Return (X, Y) of the center of cell containing provided text 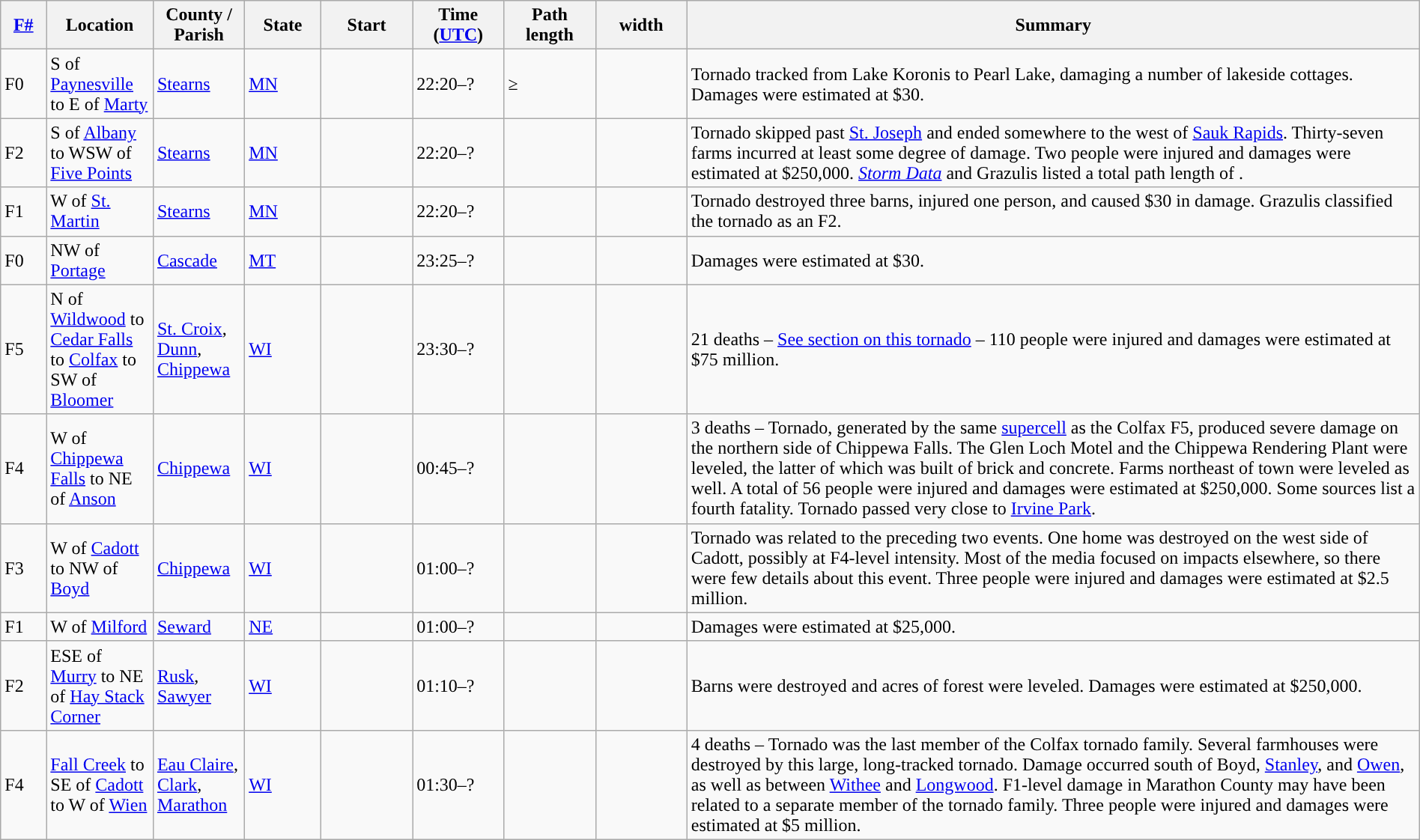
01:10–? (458, 686)
Fall Creek to SE of Cadott to W of Wien (100, 785)
County / Parish (198, 25)
21 deaths – See section on this tornado – 110 people were injured and damages were estimated at $75 million. (1053, 349)
23:30–? (458, 349)
Start (366, 25)
N of Wildwood to Cedar Falls to Colfax to SW of Bloomer (100, 349)
00:45–? (458, 469)
Barns were destroyed and acres of forest were leveled. Damages were estimated at $250,000. (1053, 686)
W of Cadott to NW of Boyd (100, 567)
width (641, 25)
W of Milford (100, 627)
Tornado destroyed three barns, injured one person, and caused $30 in damage. Grazulis classified the tornado as an F2. (1053, 211)
F3 (24, 567)
W of Chippewa Falls to NE of Anson (100, 469)
Cascade (198, 261)
≥ (550, 84)
S of Albany to WSW of Five Points (100, 153)
Location (100, 25)
Damages were estimated at $30. (1053, 261)
F5 (24, 349)
W of St. Martin (100, 211)
Path length (550, 25)
Tornado tracked from Lake Koronis to Pearl Lake, damaging a number of lakeside cottages. Damages were estimated at $30. (1053, 84)
Eau Claire, Clark, Marathon (198, 785)
St. Croix, Dunn, Chippewa (198, 349)
ESE of Murry to NE of Hay Stack Corner (100, 686)
Damages were estimated at $25,000. (1053, 627)
State (283, 25)
F# (24, 25)
23:25–? (458, 261)
S of Paynesville to E of Marty (100, 84)
Summary (1053, 25)
Time (UTC) (458, 25)
Rusk, Sawyer (198, 686)
MT (283, 261)
01:30–? (458, 785)
NW of Portage (100, 261)
Seward (198, 627)
NE (283, 627)
